Provide the [x, y] coordinate of the cell's center where the given text is located.  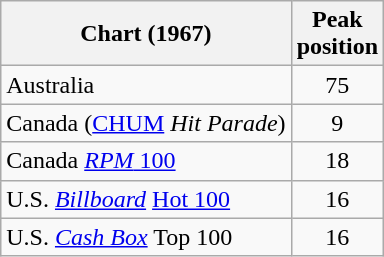
Chart (1967) [146, 34]
Canada (CHUM Hit Parade) [146, 123]
Canada RPM 100 [146, 161]
9 [337, 123]
U.S. Billboard Hot 100 [146, 199]
Australia [146, 85]
75 [337, 85]
Peakposition [337, 34]
U.S. Cash Box Top 100 [146, 237]
18 [337, 161]
